Output the [x, y] coordinate of the center of the cell containing the given text.  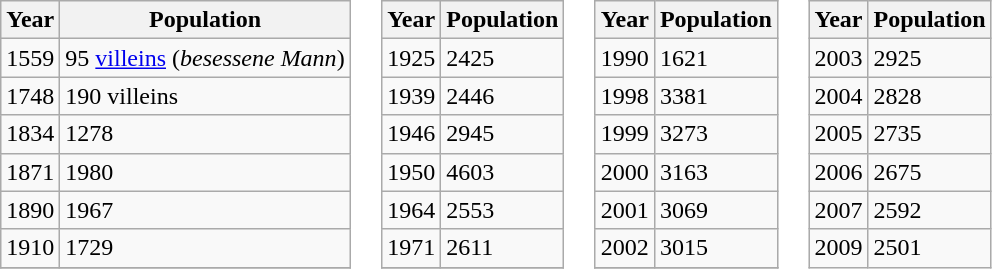
1998 [624, 96]
1621 [716, 58]
1980 [205, 172]
3273 [716, 134]
2004 [838, 96]
1939 [412, 96]
1925 [412, 58]
2553 [502, 210]
1559 [30, 58]
3069 [716, 210]
2925 [930, 58]
1890 [30, 210]
190 villeins [205, 96]
1950 [412, 172]
2001 [624, 210]
1729 [205, 248]
2000 [624, 172]
2005 [838, 134]
1748 [30, 96]
3381 [716, 96]
1964 [412, 210]
1967 [205, 210]
2425 [502, 58]
1834 [30, 134]
1946 [412, 134]
2675 [930, 172]
2007 [838, 210]
1910 [30, 248]
2002 [624, 248]
2592 [930, 210]
1871 [30, 172]
2446 [502, 96]
1971 [412, 248]
2611 [502, 248]
1990 [624, 58]
2828 [930, 96]
2945 [502, 134]
2501 [930, 248]
2006 [838, 172]
1278 [205, 134]
3015 [716, 248]
3163 [716, 172]
2003 [838, 58]
2735 [930, 134]
2009 [838, 248]
95 villeins (besessene Mann) [205, 58]
4603 [502, 172]
1999 [624, 134]
